Capture the cell that displays the provided text and extract its (X, Y) central coordinate. 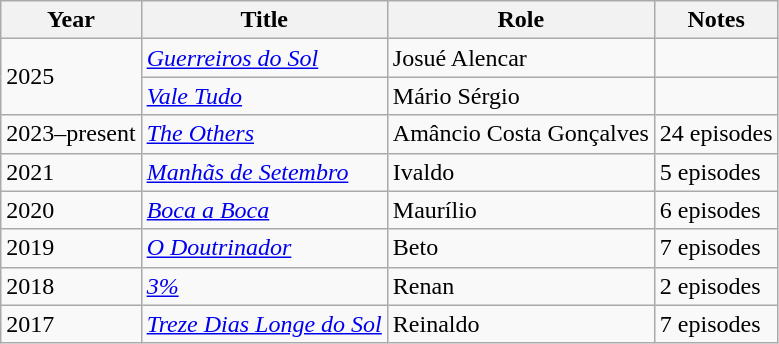
Renan (520, 286)
2021 (71, 172)
Amâncio Costa Gonçalves (520, 134)
O Doutrinador (264, 248)
24 episodes (716, 134)
Title (264, 20)
2019 (71, 248)
Beto (520, 248)
Ivaldo (520, 172)
2017 (71, 324)
Role (520, 20)
6 episodes (716, 210)
2 episodes (716, 286)
Guerreiros do Sol (264, 58)
Boca a Boca (264, 210)
2018 (71, 286)
2025 (71, 77)
5 episodes (716, 172)
The Others (264, 134)
Manhãs de Setembro (264, 172)
Maurílio (520, 210)
Mário Sérgio (520, 96)
Notes (716, 20)
Year (71, 20)
Vale Tudo (264, 96)
Treze Dias Longe do Sol (264, 324)
2020 (71, 210)
2023–present (71, 134)
3% (264, 286)
Josué Alencar (520, 58)
Reinaldo (520, 324)
